Search for the cell housing the specified text and yield its (X, Y) center coordinate. 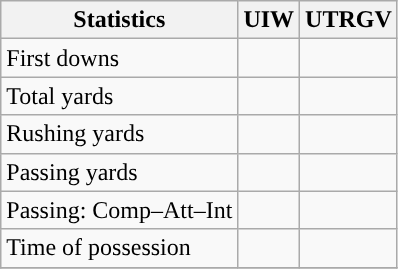
Total yards (120, 96)
UTRGV (349, 20)
Time of possession (120, 248)
First downs (120, 58)
Passing: Comp–Att–Int (120, 210)
Statistics (120, 20)
UIW (269, 20)
Passing yards (120, 172)
Rushing yards (120, 134)
